Locate the cell with the specified text and output its [X, Y] center coordinate. 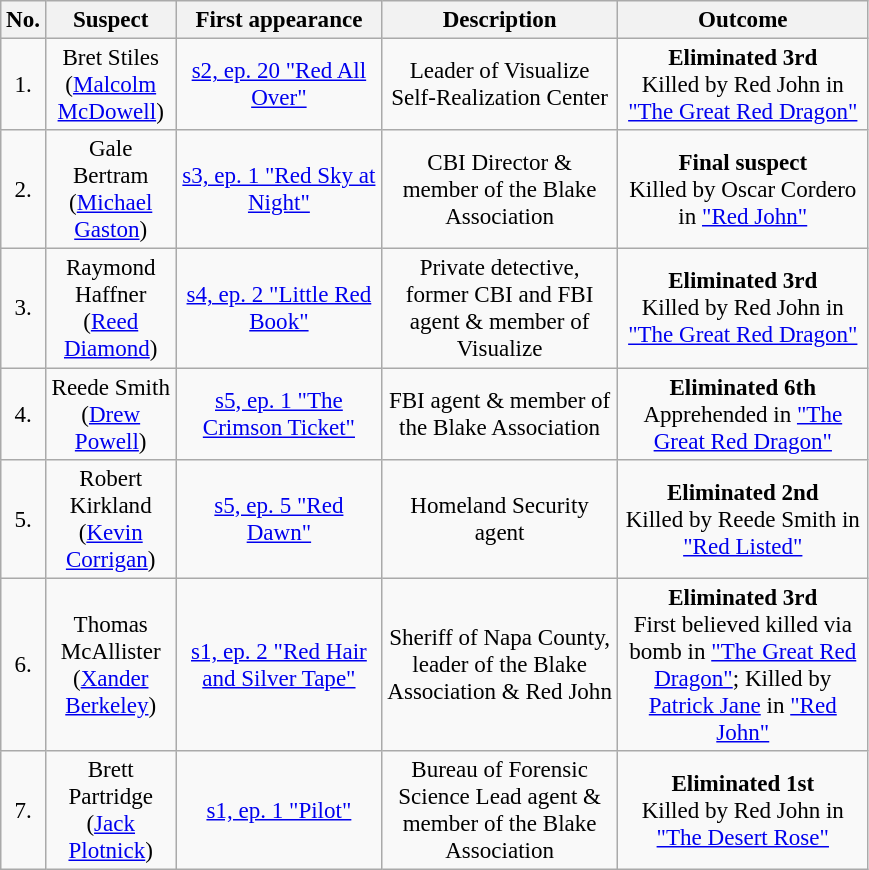
No. [24, 20]
6. [24, 664]
Eliminated 6thApprehended in "The Great Red Dragon" [742, 414]
s4, ep. 2 "Little Red Book" [279, 308]
Private detective, former CBI and FBI agent & member of Visualize [500, 308]
Thomas McAllister(Xander Berkeley) [110, 664]
Brett Partridge(Jack Plotnick) [110, 810]
s2, ep. 20 "Red All Over" [279, 85]
FBI agent & member of the Blake Association [500, 414]
1. [24, 85]
CBI Director & member of the Blake Association [500, 190]
Outcome [742, 20]
Reede Smith(Drew Powell) [110, 414]
5. [24, 520]
Robert Kirkland(Kevin Corrigan) [110, 520]
7. [24, 810]
s5, ep. 1 "The Crimson Ticket" [279, 414]
Raymond Haffner(Reed Diamond) [110, 308]
Bret Stiles(Malcolm McDowell) [110, 85]
Eliminated 3rdFirst believed killed via bomb in "The Great Red Dragon"; Killed by Patrick Jane in "Red John" [742, 664]
Suspect [110, 20]
s3, ep. 1 "Red Sky at Night" [279, 190]
Gale Bertram(Michael Gaston) [110, 190]
Final suspectKilled by Oscar Cordero in "Red John" [742, 190]
Leader of Visualize Self-Realization Center [500, 85]
3. [24, 308]
s5, ep. 5 "Red Dawn" [279, 520]
Sheriff of Napa County, leader of the Blake Association & Red John [500, 664]
Eliminated 1stKilled by Red John in "The Desert Rose" [742, 810]
s1, ep. 1 "Pilot" [279, 810]
Eliminated 2ndKilled by Reede Smith in "Red Listed" [742, 520]
s1, ep. 2 "Red Hair and Silver Tape" [279, 664]
2. [24, 190]
First appearance [279, 20]
4. [24, 414]
Description [500, 20]
Bureau of Forensic Science Lead agent & member of the Blake Association [500, 810]
Homeland Security agent [500, 520]
